Provide the [x, y] coordinate of the cell's center where the given text is located.  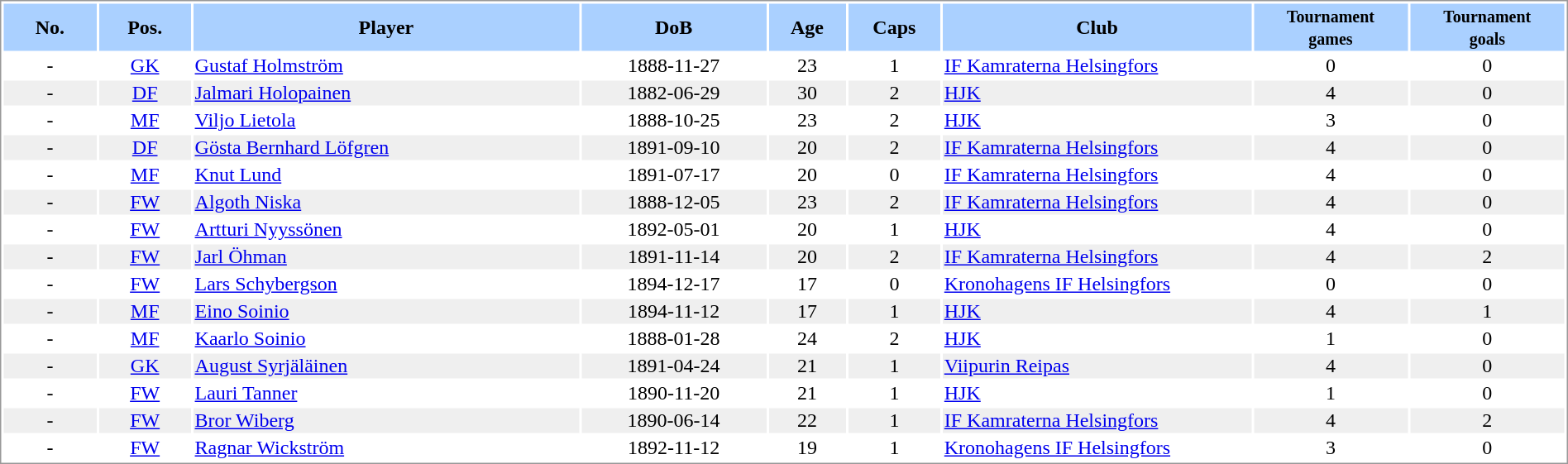
Algoth Niska [386, 203]
1882-06-29 [674, 93]
1888-12-05 [674, 203]
DoB [674, 26]
Lars Schybergson [386, 284]
Jalmari Holopainen [386, 93]
Viipurin Reipas [1097, 366]
1892-11-12 [674, 447]
1890-11-20 [674, 393]
No. [50, 26]
1894-12-17 [674, 284]
1891-09-10 [674, 148]
Player [386, 26]
Jarl Öhman [386, 257]
Knut Lund [386, 175]
Eino Soinio [386, 312]
24 [807, 338]
1891-11-14 [674, 257]
1888-11-27 [674, 65]
22 [807, 421]
19 [807, 447]
Gösta Bernhard Löfgren [386, 148]
Bror Wiberg [386, 421]
Kaarlo Soinio [386, 338]
30 [807, 93]
Ragnar Wickström [386, 447]
1890-06-14 [674, 421]
1891-04-24 [674, 366]
1894-11-12 [674, 312]
August Syrjäläinen [386, 366]
Tournamentgames [1331, 26]
1891-07-17 [674, 175]
1888-01-28 [674, 338]
Artturi Nyyssönen [386, 229]
Club [1097, 26]
Pos. [145, 26]
1892-05-01 [674, 229]
1888-10-25 [674, 120]
Gustaf Holmström [386, 65]
Age [807, 26]
Lauri Tanner [386, 393]
Tournamentgoals [1487, 26]
Viljo Lietola [386, 120]
Caps [895, 26]
